For the text-containing cell, return its midpoint in [x, y] coordinate format. 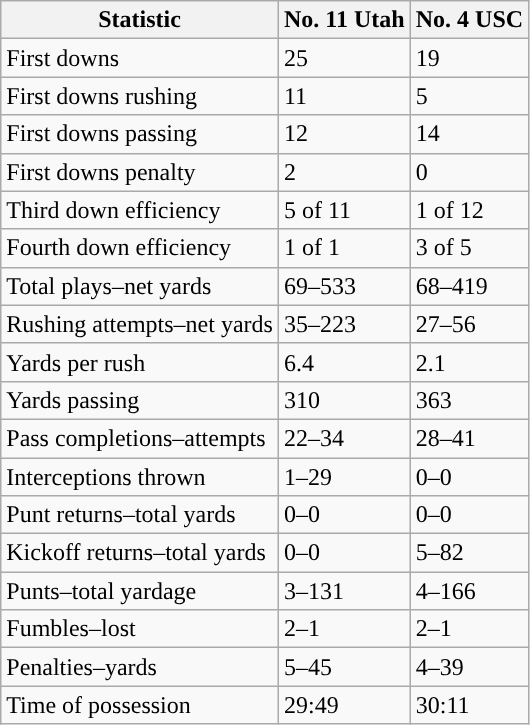
Yards per rush [140, 362]
Interceptions thrown [140, 477]
35–223 [344, 324]
1–29 [344, 477]
28–41 [469, 438]
310 [344, 400]
Fumbles–lost [140, 629]
3–131 [344, 591]
5–45 [344, 667]
2 [344, 172]
Fourth down efficiency [140, 248]
6.4 [344, 362]
25 [344, 58]
3 of 5 [469, 248]
5 of 11 [344, 210]
4–166 [469, 591]
First downs [140, 58]
12 [344, 134]
30:11 [469, 705]
27–56 [469, 324]
363 [469, 400]
1 of 12 [469, 210]
Punts–total yardage [140, 591]
No. 4 USC [469, 20]
68–419 [469, 286]
Time of possession [140, 705]
4–39 [469, 667]
Total plays–net yards [140, 286]
2.1 [469, 362]
5–82 [469, 553]
5 [469, 96]
Yards passing [140, 400]
22–34 [344, 438]
69–533 [344, 286]
29:49 [344, 705]
First downs penalty [140, 172]
Statistic [140, 20]
11 [344, 96]
Punt returns–total yards [140, 515]
Third down efficiency [140, 210]
Penalties–yards [140, 667]
Kickoff returns–total yards [140, 553]
No. 11 Utah [344, 20]
0 [469, 172]
19 [469, 58]
1 of 1 [344, 248]
Pass completions–attempts [140, 438]
Rushing attempts–net yards [140, 324]
First downs rushing [140, 96]
First downs passing [140, 134]
14 [469, 134]
